From the cell containing the given text, extract its center point as [x, y] coordinate. 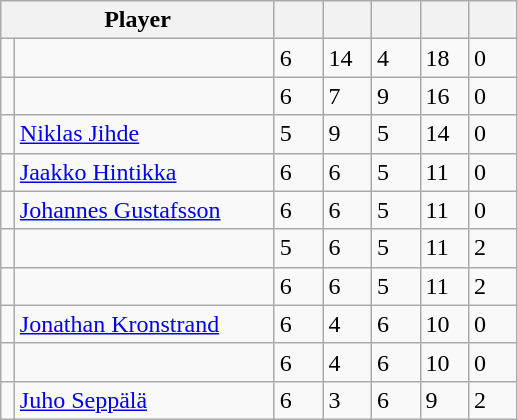
Johannes Gustafsson [144, 210]
3 [348, 400]
Player [138, 20]
Juho Seppälä [144, 400]
Jaakko Hintikka [144, 172]
Jonathan Kronstrand [144, 324]
Niklas Jihde [144, 134]
18 [444, 58]
7 [348, 96]
16 [444, 96]
